Identify which cell holds the provided text, then report its [x, y] central coordinate. 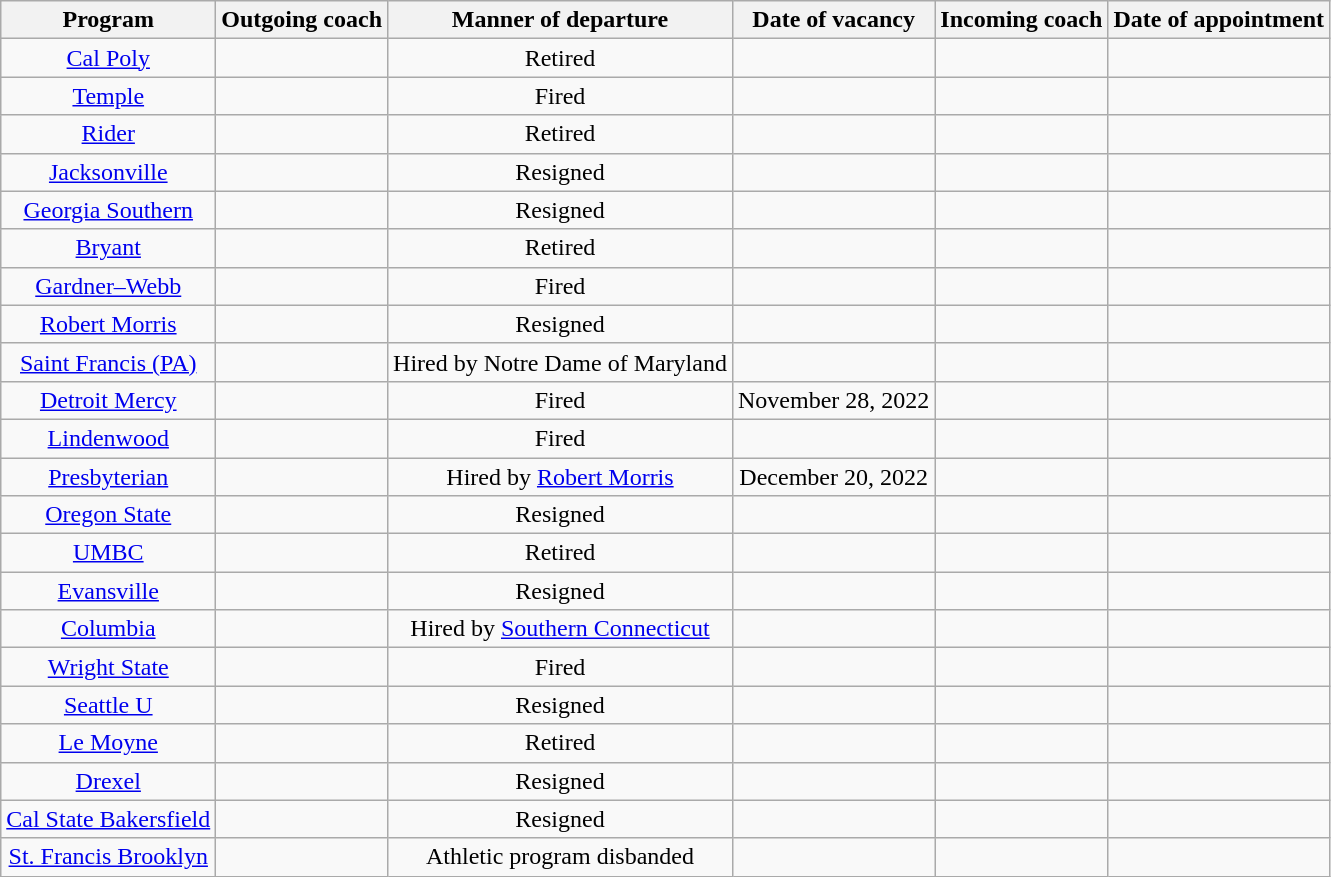
Saint Francis (PA) [108, 362]
Bryant [108, 248]
November 28, 2022 [833, 400]
Hired by Notre Dame of Maryland [560, 362]
Hired by Robert Morris [560, 477]
Evansville [108, 591]
Manner of departure [560, 20]
Jacksonville [108, 172]
Columbia [108, 629]
Temple [108, 96]
Le Moyne [108, 743]
Seattle U [108, 705]
UMBC [108, 553]
Drexel [108, 781]
Date of vacancy [833, 20]
Rider [108, 134]
Oregon State [108, 515]
St. Francis Brooklyn [108, 857]
Program [108, 20]
Cal State Bakersfield [108, 819]
Hired by Southern Connecticut [560, 629]
Cal Poly [108, 58]
Incoming coach [1022, 20]
Lindenwood [108, 438]
Athletic program disbanded [560, 857]
Robert Morris [108, 324]
Presbyterian [108, 477]
December 20, 2022 [833, 477]
Outgoing coach [302, 20]
Gardner–Webb [108, 286]
Date of appointment [1219, 20]
Detroit Mercy [108, 400]
Georgia Southern [108, 210]
Wright State [108, 667]
